Search for the cell housing the specified text and yield its [x, y] center coordinate. 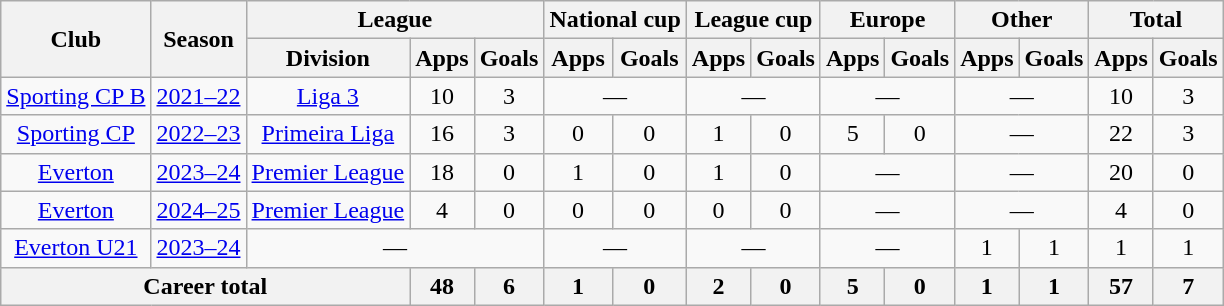
2022–23 [198, 134]
20 [1121, 172]
18 [442, 172]
Europe [887, 20]
Season [198, 39]
2 [718, 286]
Primeira Liga [328, 134]
Sporting CP [76, 134]
16 [442, 134]
7 [1188, 286]
National cup [615, 20]
Division [328, 58]
League cup [753, 20]
Club [76, 39]
Liga 3 [328, 96]
League [395, 20]
2024–25 [198, 210]
Total [1156, 20]
Other [1022, 20]
57 [1121, 286]
Sporting CP B [76, 96]
48 [442, 286]
6 [509, 286]
22 [1121, 134]
Career total [206, 286]
Everton U21 [76, 248]
2021–22 [198, 96]
